Search for the cell housing the specified text and yield its (X, Y) center coordinate. 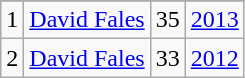
2013 (214, 20)
33 (168, 58)
1 (12, 20)
2 (12, 58)
2012 (214, 58)
35 (168, 20)
